Find where the given text appears and provide that cell's center as [X, Y] coordinate. 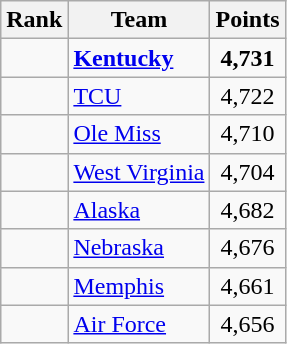
Kentucky [139, 58]
4,682 [248, 210]
Nebraska [139, 248]
4,722 [248, 96]
4,731 [248, 58]
West Virginia [139, 172]
Points [248, 20]
Team [139, 20]
4,704 [248, 172]
4,676 [248, 248]
4,656 [248, 324]
TCU [139, 96]
Memphis [139, 286]
Alaska [139, 210]
Ole Miss [139, 134]
4,710 [248, 134]
4,661 [248, 286]
Air Force [139, 324]
Rank [34, 20]
